Detect which cell encompasses the target text, then output its (X, Y) center coordinate. 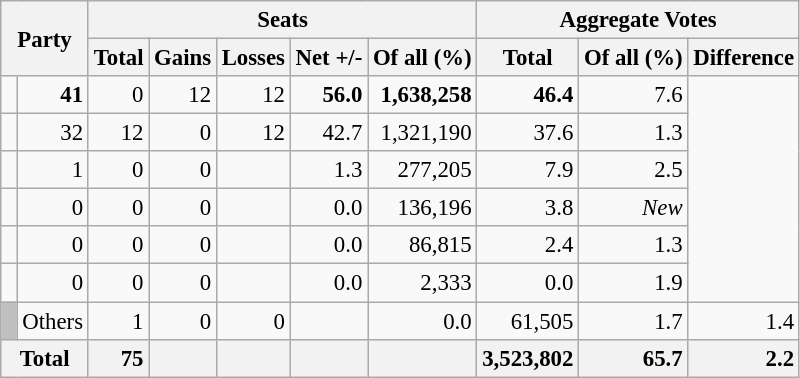
32 (52, 133)
Others (52, 321)
46.4 (528, 95)
1,638,258 (422, 95)
7.6 (634, 95)
1,321,190 (422, 133)
2,333 (422, 283)
86,815 (422, 245)
3,523,802 (528, 358)
2.4 (528, 245)
41 (52, 95)
1.4 (744, 321)
56.0 (328, 95)
3.8 (528, 208)
42.7 (328, 133)
Seats (282, 20)
277,205 (422, 170)
37.6 (528, 133)
75 (118, 358)
1.7 (634, 321)
Party (45, 38)
61,505 (528, 321)
65.7 (634, 358)
2.5 (634, 170)
Net +/- (328, 58)
7.9 (528, 170)
Losses (253, 58)
Difference (744, 58)
1.9 (634, 283)
136,196 (422, 208)
2.2 (744, 358)
New (634, 208)
Gains (183, 58)
Aggregate Votes (638, 20)
